Capture the cell that displays the provided text and extract its [x, y] central coordinate. 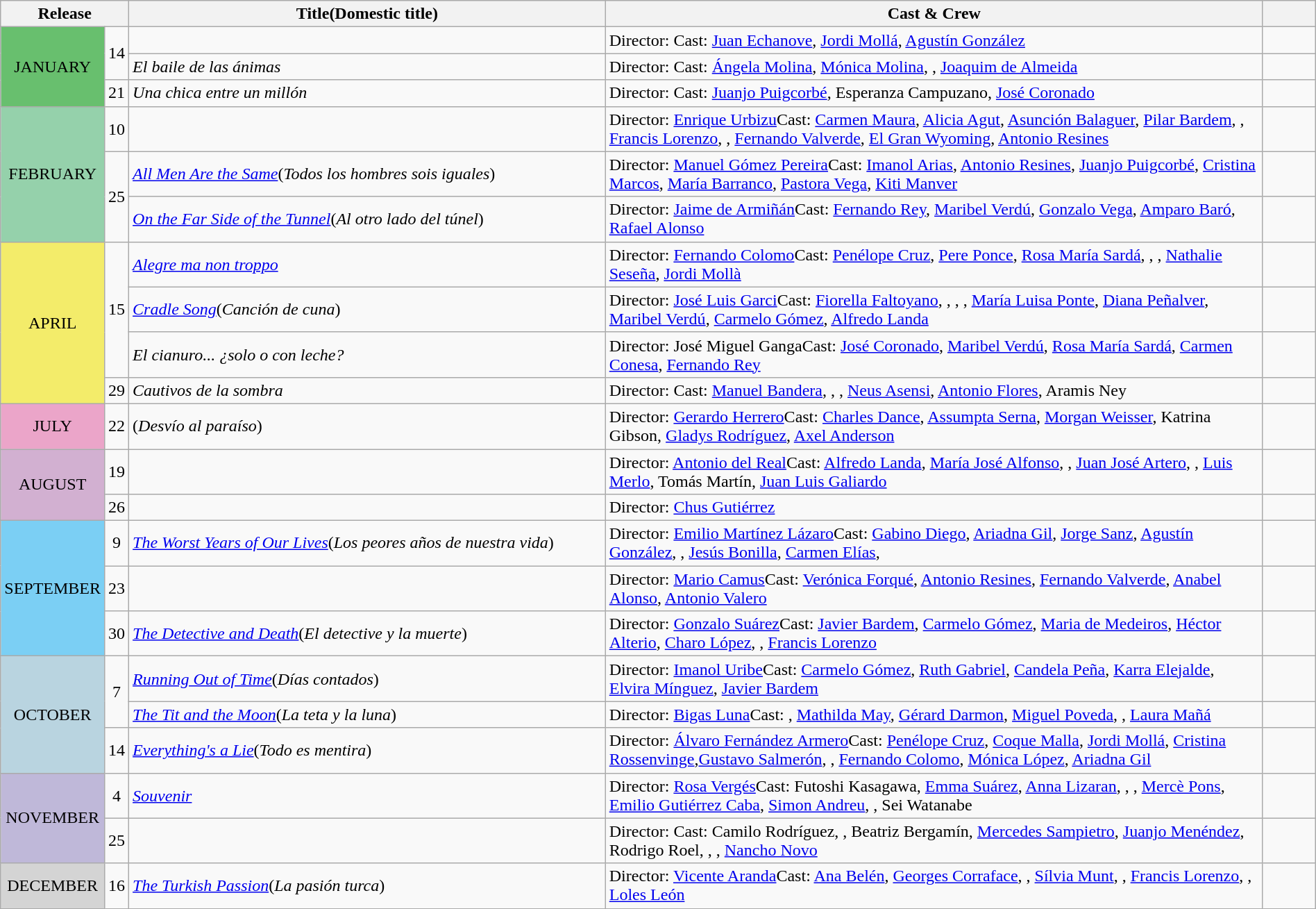
Una chica entre un millón [368, 93]
Everything's a Lie(Todo es mentira) [368, 750]
Director: Jaime de ArmiñánCast: Fernando Rey, Maribel Verdú, Gonzalo Vega, Amparo Baró, Rafael Alonso [934, 219]
The Tit and the Moon(La teta y la luna) [368, 715]
El cianuro... ¿solo o con leche? [368, 354]
The Detective and Death(El detective y la muerte) [368, 633]
29 [117, 390]
El baile de las ánimas [368, 67]
23 [117, 589]
NOVEMBER [53, 818]
JANUARY [53, 67]
21 [117, 93]
APRIL [53, 322]
Running Out of Time(Días contados) [368, 679]
OCTOBER [53, 715]
DECEMBER [53, 886]
19 [117, 471]
15 [117, 310]
AUGUST [53, 485]
Director: Emilio Martínez LázaroCast: Gabino Diego, Ariadna Gil, Jorge Sanz, Agustín González, , Jesús Bonilla, Carmen Elías, [934, 543]
Director: Rosa VergésCast: Futoshi Kasagawa, Emma Suárez, Anna Lizaran, , , Mercè Pons, Emilio Gutiérrez Caba, Simon Andreu, , Sei Watanabe [934, 796]
Director: Antonio del RealCast: Alfredo Landa, María José Alfonso, , Juan José Artero, , Luis Merlo, Tomás Martín, Juan Luis Galiardo [934, 471]
9 [117, 543]
Cautivos de la sombra [368, 390]
30 [117, 633]
Director: Cast: Juanjo Puigcorbé, Esperanza Campuzano, José Coronado [934, 93]
Cradle Song(Canción de cuna) [368, 310]
7 [117, 692]
26 [117, 508]
The Worst Years of Our Lives(Los peores años de nuestra vida) [368, 543]
Director: José Miguel GangaCast: José Coronado, Maribel Verdú, Rosa María Sardá, Carmen Conesa, Fernando Rey [934, 354]
Alegre ma non troppo [368, 264]
Director: José Luis GarciCast: Fiorella Faltoyano, , , , María Luisa Ponte, Diana Peñalver, Maribel Verdú, Carmelo Gómez, Alfredo Landa [934, 310]
JULY [53, 426]
Director: Imanol UribeCast: Carmelo Gómez, Ruth Gabriel, Candela Peña, Karra Elejalde, Elvira Mínguez, Javier Bardem [934, 679]
Director: Manuel Gómez PereiraCast: Imanol Arias, Antonio Resines, Juanjo Puigcorbé, Cristina Marcos, María Barranco, Pastora Vega, Kiti Manver [934, 174]
Director: Gonzalo SuárezCast: Javier Bardem, Carmelo Gómez, Maria de Medeiros, Héctor Alterio, Charo López, , Francis Lorenzo [934, 633]
10 [117, 129]
4 [117, 796]
16 [117, 886]
SEPTEMBER [53, 589]
Director: Cast: Juan Echanove, Jordi Mollá, Agustín González [934, 40]
Release [65, 14]
The Turkish Passion(La pasión turca) [368, 886]
22 [117, 426]
Director: Mario CamusCast: Verónica Forqué, Antonio Resines, Fernando Valverde, Anabel Alonso, Antonio Valero [934, 589]
Title(Domestic title) [368, 14]
FEBRUARY [53, 174]
All Men Are the Same(Todos los hombres sois iguales) [368, 174]
Director: Chus Gutiérrez [934, 508]
Director: Cast: Camilo Rodríguez, , Beatriz Bergamín, Mercedes Sampietro, Juanjo Menéndez, Rodrigo Roel, , , Nancho Novo [934, 840]
Director: Cast: Ángela Molina, Mónica Molina, , Joaquim de Almeida [934, 67]
Director: Bigas LunaCast: , Mathilda May, Gérard Darmon, Miguel Poveda, , Laura Mañá [934, 715]
On the Far Side of the Tunnel(Al otro lado del túnel) [368, 219]
Director: Cast: Manuel Bandera, , , Neus Asensi, Antonio Flores, Aramis Ney [934, 390]
Souvenir [368, 796]
Director: Fernando ColomoCast: Penélope Cruz, Pere Ponce, Rosa María Sardá, , , Nathalie Seseña, Jordi Mollà [934, 264]
(Desvío al paraíso) [368, 426]
Director: Gerardo HerreroCast: Charles Dance, Assumpta Serna, Morgan Weisser, Katrina Gibson, Gladys Rodríguez, Axel Anderson [934, 426]
Director: Vicente ArandaCast: Ana Belén, Georges Corraface, , Sílvia Munt, , Francis Lorenzo, , Loles León [934, 886]
Cast & Crew [934, 14]
